Return [X, Y] of the center of cell containing provided text 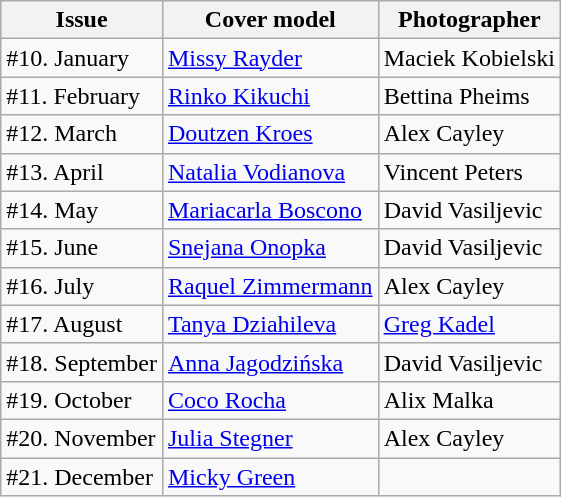
#12. March [82, 134]
Raquel Zimmermann [270, 286]
#11. February [82, 96]
Mariacarla Boscono [270, 210]
#17. August [82, 324]
#20. November [82, 438]
Doutzen Kroes [270, 134]
#14. May [82, 210]
Maciek Kobielski [469, 58]
Julia Stegner [270, 438]
Anna Jagodzińska [270, 362]
Natalia Vodianova [270, 172]
Coco Rocha [270, 400]
Tanya Dziahileva [270, 324]
Vincent Peters [469, 172]
#18. September [82, 362]
Rinko Kikuchi [270, 96]
#13. April [82, 172]
Greg Kadel [469, 324]
Alix Malka [469, 400]
Issue [82, 20]
Bettina Pheims [469, 96]
#16. July [82, 286]
Cover model [270, 20]
#10. January [82, 58]
#19. October [82, 400]
Snejana Onopka [270, 248]
#21. December [82, 477]
Micky Green [270, 477]
#15. June [82, 248]
Missy Rayder [270, 58]
Photographer [469, 20]
